Capture the cell that displays the provided text and extract its (x, y) central coordinate. 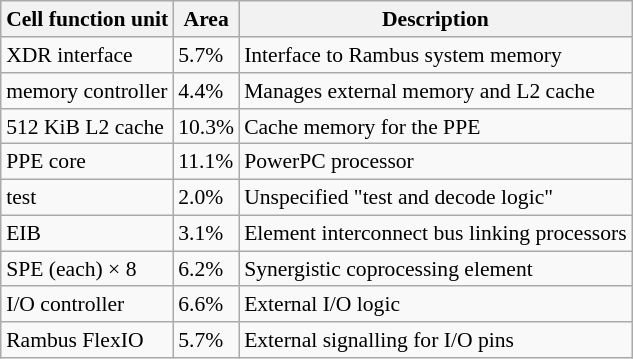
External signalling for I/O pins (436, 340)
Interface to Rambus system memory (436, 55)
3.1% (206, 233)
6.2% (206, 269)
Unspecified "test and decode logic" (436, 197)
Synergistic coprocessing element (436, 269)
6.6% (206, 304)
I/O controller (87, 304)
test (87, 197)
Description (436, 19)
Rambus FlexIO (87, 340)
Element interconnect bus linking processors (436, 233)
512 KiB L2 cache (87, 126)
Cache memory for the PPE (436, 126)
Cell function unit (87, 19)
SPE (each) × 8 (87, 269)
memory controller (87, 91)
XDR interface (87, 55)
Area (206, 19)
4.4% (206, 91)
10.3% (206, 126)
11.1% (206, 162)
2.0% (206, 197)
PowerPC processor (436, 162)
Manages external memory and L2 cache (436, 91)
PPE core (87, 162)
External I/O logic (436, 304)
EIB (87, 233)
